Locate the cell with the specified text and output its (x, y) center coordinate. 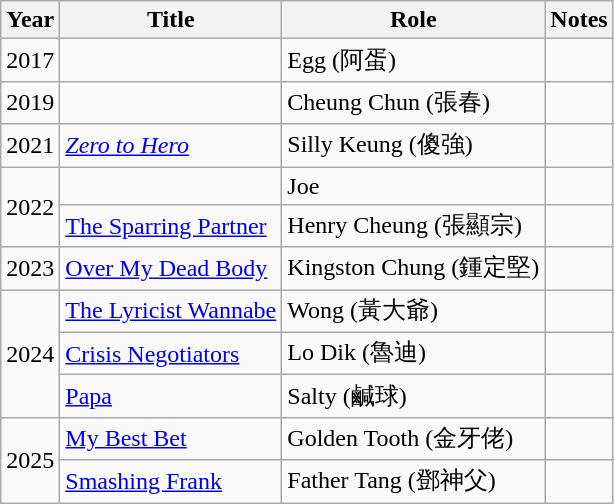
2019 (30, 102)
Over My Dead Body (171, 268)
Kingston Chung (鍾定堅) (414, 268)
The Lyricist Wannabe (171, 312)
2025 (30, 460)
Cheung Chun (張春) (414, 102)
Papa (171, 396)
Wong (黃大爺) (414, 312)
Joe (414, 185)
Crisis Negotiators (171, 354)
Golden Tooth (金牙佬) (414, 438)
Notes (579, 20)
2017 (30, 60)
2022 (30, 206)
Title (171, 20)
Egg (阿蛋) (414, 60)
My Best Bet (171, 438)
2021 (30, 146)
Smashing Frank (171, 482)
Zero to Hero (171, 146)
2024 (30, 354)
Henry Cheung (張顯宗) (414, 226)
Father Tang (鄧神父) (414, 482)
Role (414, 20)
Salty (鹹球) (414, 396)
The Sparring Partner (171, 226)
Lo Dik (魯迪) (414, 354)
Silly Keung (傻強) (414, 146)
Year (30, 20)
2023 (30, 268)
